Capture the cell that displays the provided text and extract its [X, Y] central coordinate. 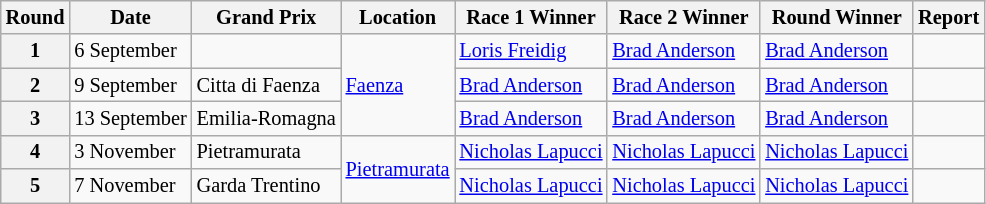
Emilia-Romagna [266, 118]
Round [36, 17]
Race 2 Winner [684, 17]
Grand Prix [266, 17]
Citta di Faenza [266, 85]
Loris Freidig [530, 51]
5 [36, 186]
Report [948, 17]
6 September [130, 51]
1 [36, 51]
Round Winner [836, 17]
3 [36, 118]
Faenza [398, 84]
Date [130, 17]
2 [36, 85]
3 November [130, 152]
4 [36, 152]
Location [398, 17]
9 September [130, 85]
Garda Trentino [266, 186]
7 November [130, 186]
Race 1 Winner [530, 17]
13 September [130, 118]
